Find where the given text appears and provide that cell's center as (x, y) coordinate. 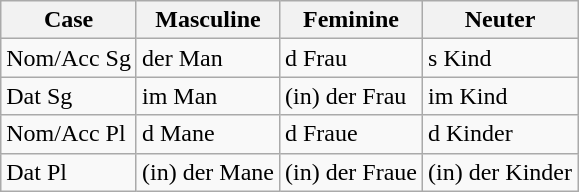
s Kind (500, 58)
der Man (208, 58)
Case (69, 20)
(in) der Fraue (350, 172)
(in) der Mane (208, 172)
im Man (208, 96)
im Kind (500, 96)
Dat Sg (69, 96)
Nom/Acc Sg (69, 58)
Nom/Acc Pl (69, 134)
d Frau (350, 58)
(in) der Kinder (500, 172)
Neuter (500, 20)
Feminine (350, 20)
Dat Pl (69, 172)
d Kinder (500, 134)
d Fraue (350, 134)
(in) der Frau (350, 96)
d Mane (208, 134)
Masculine (208, 20)
